Capture the cell that displays the provided text and extract its (X, Y) central coordinate. 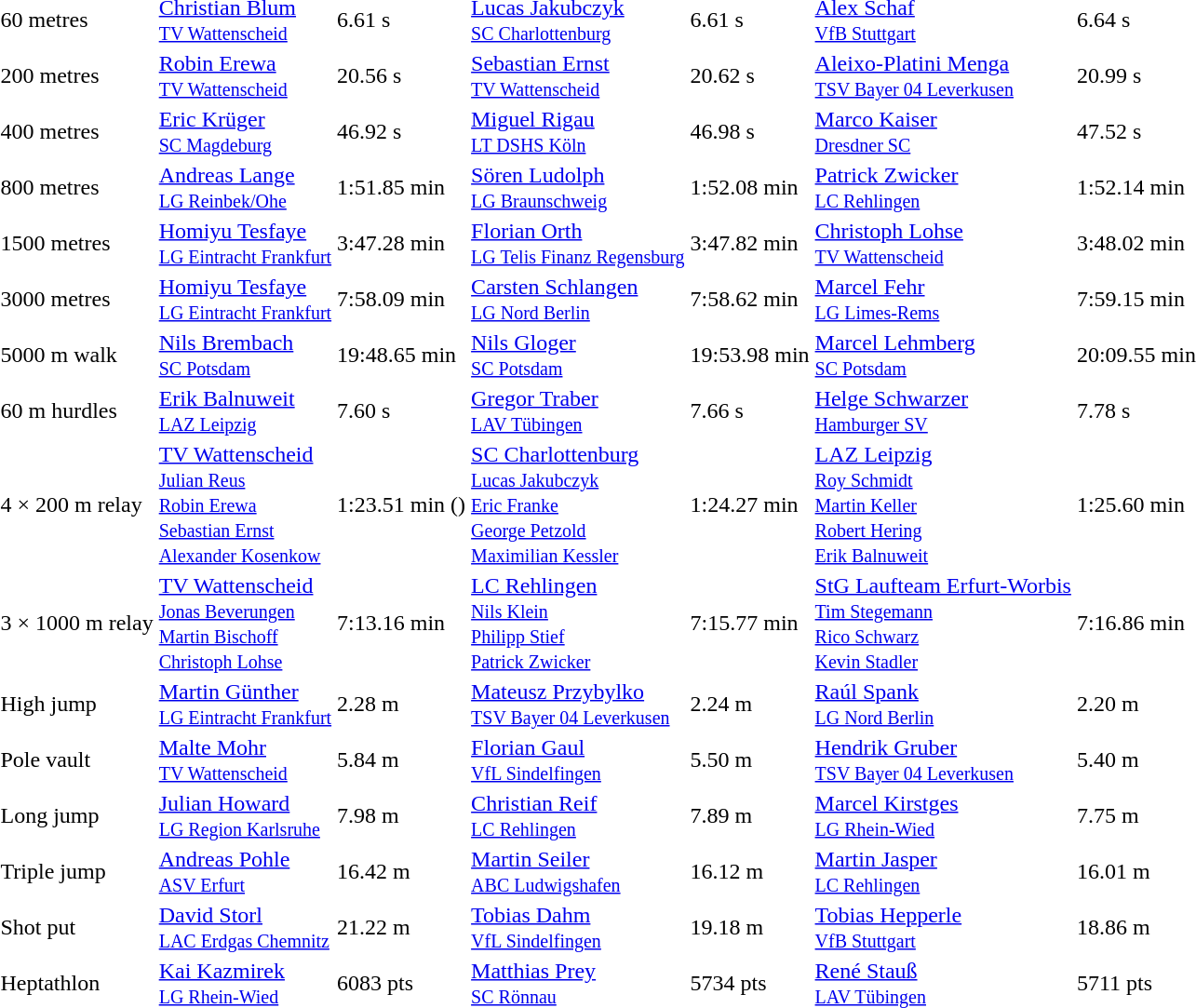
1:51.85 min (402, 188)
19.18 m (750, 927)
20.62 s (750, 76)
Martin SeilerABC Ludwigshafen (578, 871)
19:53.98 min (750, 356)
Martin JasperLC Rehlingen (943, 871)
Sebastian ErnstTV Wattenscheid (578, 76)
5.50 m (750, 759)
7.98 m (402, 815)
SC CharlottenburgLucas JakubczykEric FrankeGeorge PetzoldMaximilian Kessler (578, 504)
LAZ LeipzigRoy SchmidtMartin KellerRobert HeringErik Balnuweit (943, 504)
7:13.16 min (402, 624)
TV WattenscheidJulian ReusRobin ErewaSebastian ErnstAlexander Kosenkow (245, 504)
Tobias HepperleVfB Stuttgart (943, 927)
7.89 m (750, 815)
Andreas LangeLG Reinbek/Ohe (245, 188)
Gregor TraberLAV Tübingen (578, 411)
Sören LudolphLG Braunschweig (578, 188)
7:15.77 min (750, 624)
Malte MohrTV Wattenscheid (245, 759)
1:23.51 min () (402, 504)
46.92 s (402, 132)
Nils GlogerSC Potsdam (578, 356)
Marcel LehmbergSC Potsdam (943, 356)
1:24.27 min (750, 504)
Marcel FehrLG Limes-Rems (943, 300)
Martin GüntherLG Eintracht Frankfurt (245, 704)
Eric KrügerSC Magdeburg (245, 132)
2.28 m (402, 704)
Andreas PohleASV Erfurt (245, 871)
Aleixo-Platini MengaTSV Bayer 04 Leverkusen (943, 76)
Tobias DahmVfL Sindelfingen (578, 927)
1:52.08 min (750, 188)
16.42 m (402, 871)
Nils BrembachSC Potsdam (245, 356)
Helge SchwarzerHamburger SV (943, 411)
Florian OrthLG Telis Finanz Regensburg (578, 244)
TV WattenscheidJonas BeverungenMartin BischoffChristoph Lohse (245, 624)
3:47.28 min (402, 244)
7.66 s (750, 411)
Florian GaulVfL Sindelfingen (578, 759)
Julian HowardLG Region Karlsruhe (245, 815)
StG Laufteam Erfurt-WorbisTim StegemannRico SchwarzKevin Stadler (943, 624)
21.22 m (402, 927)
5.84 m (402, 759)
Hendrik GruberTSV Bayer 04 Leverkusen (943, 759)
Miguel RigauLT DSHS Köln (578, 132)
Marcel KirstgesLG Rhein-Wied (943, 815)
Erik BalnuweitLAZ Leipzig (245, 411)
Patrick ZwickerLC Rehlingen (943, 188)
7.60 s (402, 411)
David StorlLAC Erdgas Chemnitz (245, 927)
2.24 m (750, 704)
20.56 s (402, 76)
7:58.09 min (402, 300)
Raúl SpankLG Nord Berlin (943, 704)
Robin ErewaTV Wattenscheid (245, 76)
Marco KaiserDresdner SC (943, 132)
46.98 s (750, 132)
Christian ReifLC Rehlingen (578, 815)
LC RehlingenNils KleinPhilipp StiefPatrick Zwicker (578, 624)
Mateusz PrzybylkoTSV Bayer 04 Leverkusen (578, 704)
Carsten SchlangenLG Nord Berlin (578, 300)
Christoph LohseTV Wattenscheid (943, 244)
16.12 m (750, 871)
7:58.62 min (750, 300)
3:47.82 min (750, 244)
19:48.65 min (402, 356)
